Extract the (x, y) coordinate from the center of the cell holding the provided text.  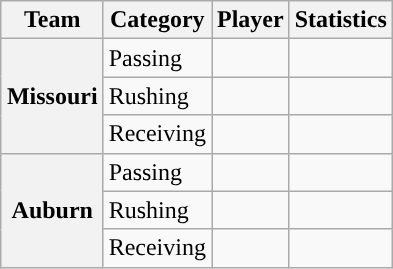
Category (157, 20)
Statistics (340, 20)
Auburn (52, 210)
Missouri (52, 96)
Player (251, 20)
Team (52, 20)
